Provide the (x, y) coordinate of the cell's center where the given text is located.  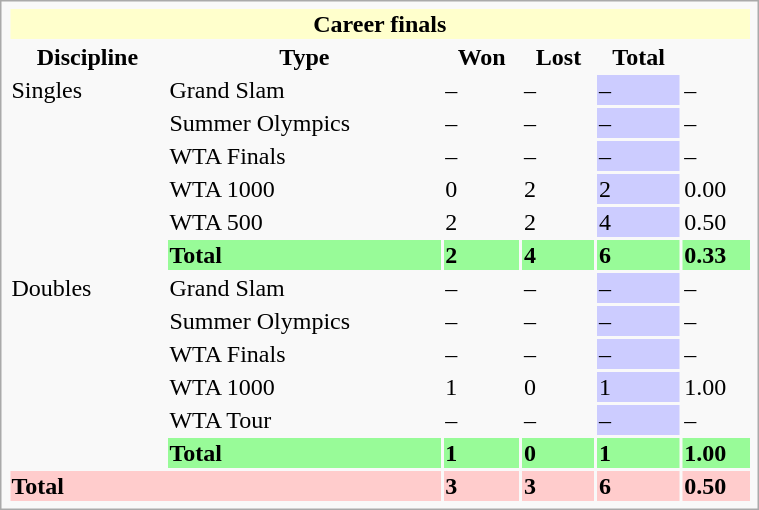
0.00 (716, 189)
Lost (559, 57)
0.33 (716, 255)
Won (482, 57)
WTA Tour (304, 420)
Singles (88, 172)
Discipline (88, 57)
Type (304, 57)
Doubles (88, 370)
WTA 500 (304, 222)
Career finals (380, 24)
